Extract the [X, Y] coordinate from the center of the cell holding the provided text.  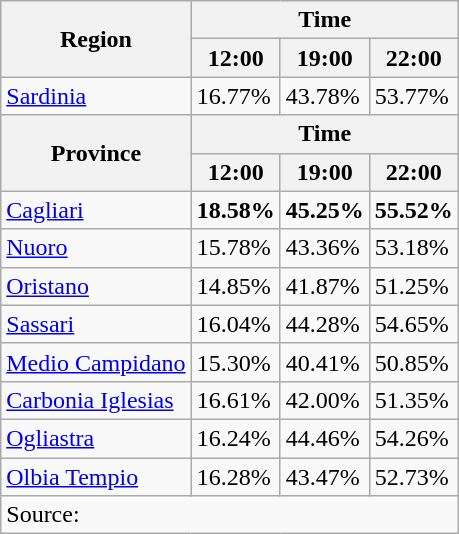
Olbia Tempio [96, 477]
42.00% [324, 400]
16.61% [236, 400]
16.28% [236, 477]
Cagliari [96, 210]
54.26% [414, 438]
Medio Campidano [96, 362]
Source: [230, 515]
44.46% [324, 438]
53.77% [414, 96]
43.47% [324, 477]
45.25% [324, 210]
55.52% [414, 210]
40.41% [324, 362]
Oristano [96, 286]
18.58% [236, 210]
14.85% [236, 286]
43.78% [324, 96]
Ogliastra [96, 438]
Sardinia [96, 96]
44.28% [324, 324]
16.77% [236, 96]
Sassari [96, 324]
52.73% [414, 477]
43.36% [324, 248]
51.25% [414, 286]
53.18% [414, 248]
16.04% [236, 324]
41.87% [324, 286]
Carbonia Iglesias [96, 400]
Province [96, 153]
54.65% [414, 324]
50.85% [414, 362]
Nuoro [96, 248]
51.35% [414, 400]
Region [96, 39]
15.78% [236, 248]
16.24% [236, 438]
15.30% [236, 362]
